Pinpoint the cell where the given text exists, returning its (X, Y) midpoint coordinate. 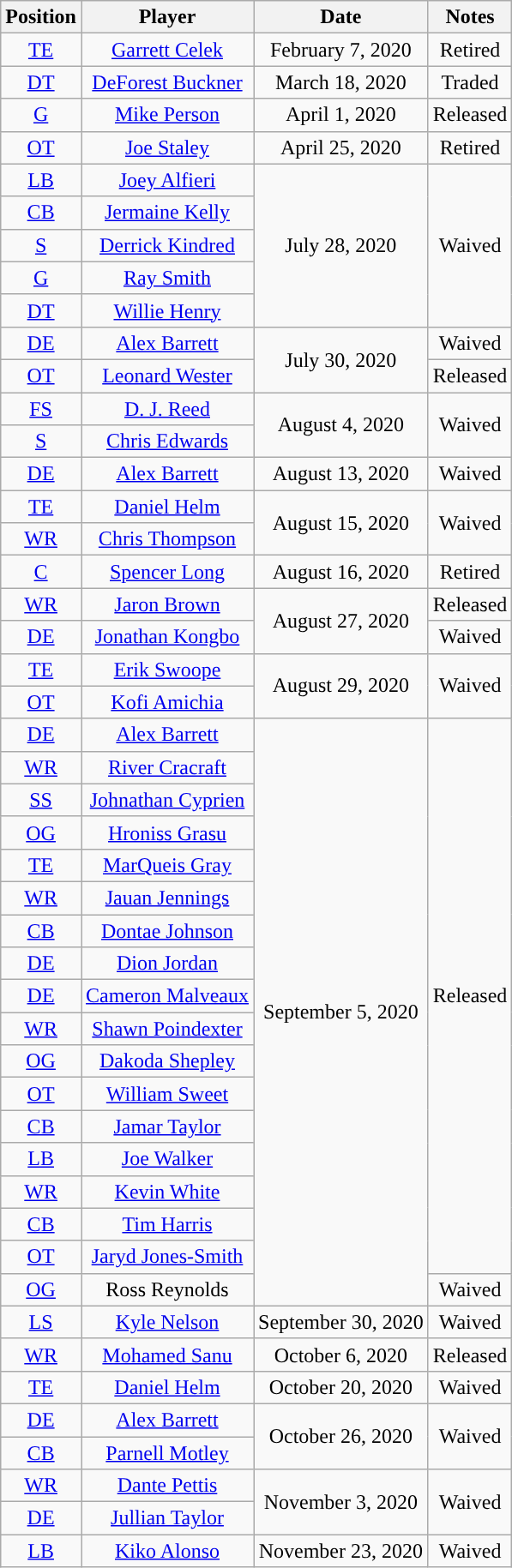
Jonathan Kongbo (166, 637)
Chris Edwards (166, 442)
August 15, 2020 (341, 523)
Parnell Motley (166, 1453)
DeForest Buckner (166, 82)
Leonard Wester (166, 375)
Jaryd Jones-Smith (166, 1257)
LS (41, 1322)
Shawn Poindexter (166, 1029)
Dontae Johnson (166, 930)
Johnathan Cyprien (166, 800)
Jermaine Kelly (166, 213)
Date (341, 17)
Tim Harris (166, 1224)
Hroniss Grasu (166, 832)
Mohamed Sanu (166, 1355)
Kiko Alonso (166, 1551)
Spencer Long (166, 572)
October 6, 2020 (341, 1355)
September 30, 2020 (341, 1322)
River Cracraft (166, 767)
Notes (470, 17)
Mike Person (166, 115)
Joe Walker (166, 1159)
August 27, 2020 (341, 621)
C (41, 572)
Derrick Kindred (166, 245)
MarQueis Gray (166, 865)
October 26, 2020 (341, 1436)
Dakoda Shepley (166, 1061)
Kevin White (166, 1192)
Jullian Taylor (166, 1518)
September 5, 2020 (341, 1012)
Ray Smith (166, 278)
SS (41, 800)
D. J. Reed (166, 409)
October 20, 2020 (341, 1387)
FS (41, 409)
July 30, 2020 (341, 359)
February 7, 2020 (341, 50)
August 4, 2020 (341, 425)
November 3, 2020 (341, 1502)
Cameron Malveaux (166, 996)
March 18, 2020 (341, 82)
Garrett Celek (166, 50)
Position (41, 17)
Dion Jordan (166, 964)
Dante Pettis (166, 1486)
August 29, 2020 (341, 686)
August 16, 2020 (341, 572)
July 28, 2020 (341, 245)
William Sweet (166, 1094)
Kofi Amichia (166, 702)
Erik Swoope (166, 670)
Jauan Jennings (166, 898)
Jamar Taylor (166, 1126)
Joey Alfieri (166, 180)
August 13, 2020 (341, 474)
Traded (470, 82)
Chris Thompson (166, 539)
Jaron Brown (166, 604)
Joe Staley (166, 147)
April 25, 2020 (341, 147)
Willie Henry (166, 310)
Kyle Nelson (166, 1322)
Ross Reynolds (166, 1289)
Player (166, 17)
April 1, 2020 (341, 115)
November 23, 2020 (341, 1551)
